From the cell containing the given text, extract its center point as [X, Y] coordinate. 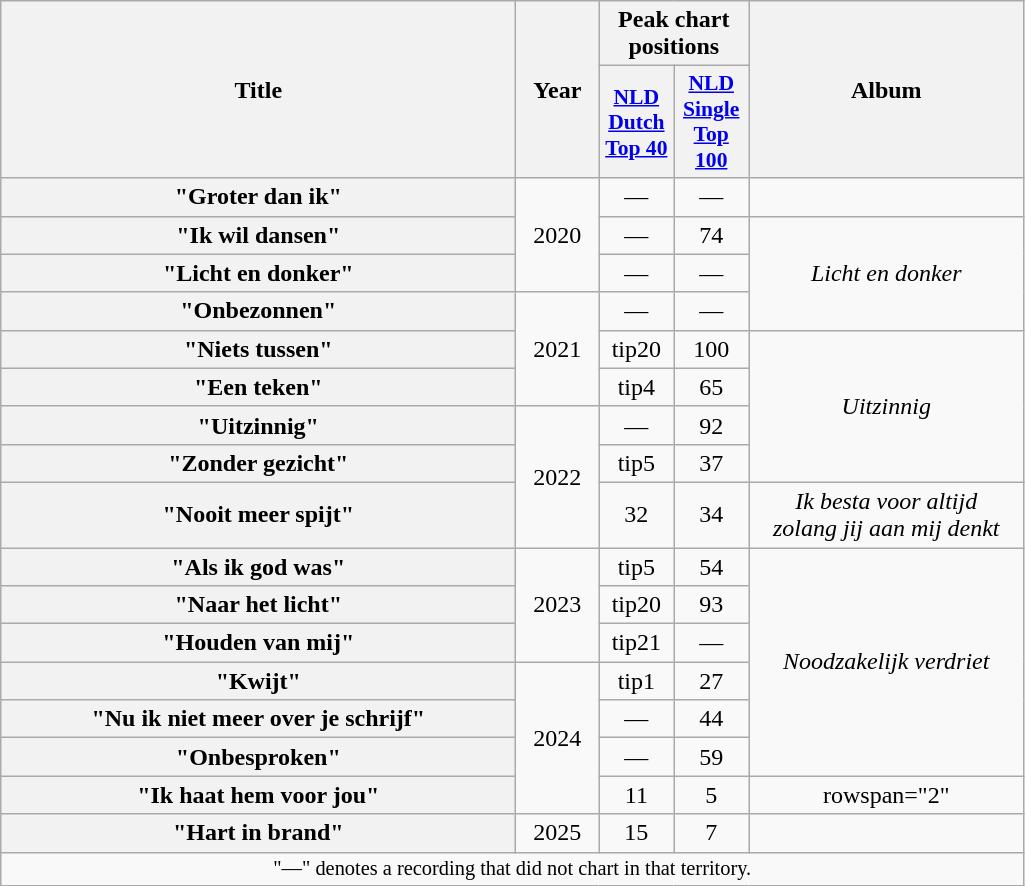
Uitzinnig [886, 406]
"—" denotes a recording that did not chart in that territory. [512, 869]
59 [712, 757]
74 [712, 235]
5 [712, 795]
2020 [558, 235]
"Naar het licht" [258, 605]
"Ik wil dansen" [258, 235]
"Onbezonnen" [258, 311]
"Nooit meer spijt" [258, 514]
Peak chart positions [674, 34]
2025 [558, 833]
100 [712, 349]
"Houden van mij" [258, 643]
Licht en donker [886, 273]
"Nu ik niet meer over je schrijf" [258, 719]
"Onbesproken" [258, 757]
"Licht en donker" [258, 273]
44 [712, 719]
"Uitzinnig" [258, 425]
tip1 [636, 681]
92 [712, 425]
Noodzakelijk verdriet [886, 662]
"Hart in brand" [258, 833]
27 [712, 681]
"Als ik god was" [258, 567]
32 [636, 514]
37 [712, 463]
rowspan="2" [886, 795]
NLDDutchTop 40 [636, 122]
"Kwijt" [258, 681]
11 [636, 795]
15 [636, 833]
Album [886, 90]
2024 [558, 738]
"Een teken" [258, 387]
7 [712, 833]
"Zonder gezicht" [258, 463]
65 [712, 387]
34 [712, 514]
54 [712, 567]
"Niets tussen" [258, 349]
tip4 [636, 387]
NLDSingleTop 100 [712, 122]
2021 [558, 349]
93 [712, 605]
"Ik haat hem voor jou" [258, 795]
Year [558, 90]
"Groter dan ik" [258, 197]
tip21 [636, 643]
Title [258, 90]
2023 [558, 605]
Ik besta voor altijdzolang jij aan mij denkt [886, 514]
2022 [558, 476]
